Return (x, y) of the center of cell containing provided text 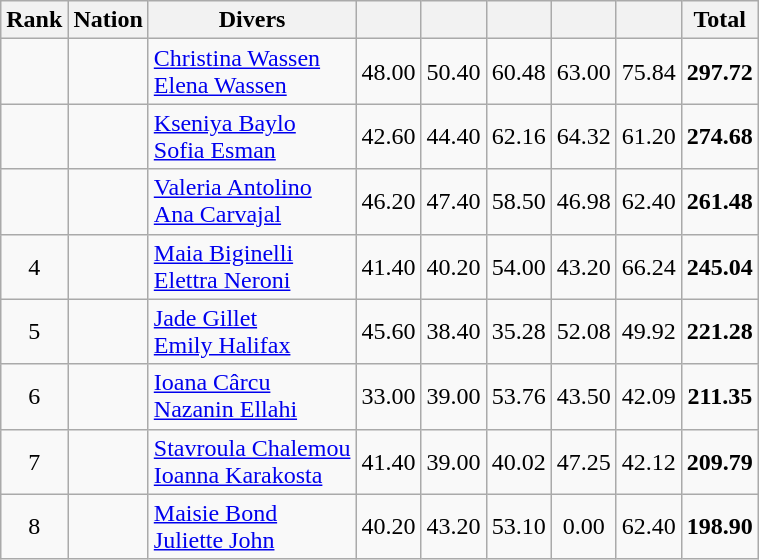
61.20 (648, 136)
Maisie BondJuliette John (252, 526)
274.68 (720, 136)
45.60 (388, 332)
Total (720, 20)
42.09 (648, 396)
0.00 (584, 526)
221.28 (720, 332)
4 (34, 266)
42.12 (648, 462)
60.48 (518, 72)
43.50 (584, 396)
66.24 (648, 266)
58.50 (518, 202)
Stavroula ChalemouIoanna Karakosta (252, 462)
48.00 (388, 72)
47.25 (584, 462)
47.40 (454, 202)
53.76 (518, 396)
198.90 (720, 526)
297.72 (720, 72)
49.92 (648, 332)
54.00 (518, 266)
Kseniya BayloSofia Esman (252, 136)
Divers (252, 20)
50.40 (454, 72)
Jade GilletEmily Halifax (252, 332)
8 (34, 526)
Nation (108, 20)
53.10 (518, 526)
211.35 (720, 396)
261.48 (720, 202)
52.08 (584, 332)
62.16 (518, 136)
46.20 (388, 202)
64.32 (584, 136)
33.00 (388, 396)
5 (34, 332)
245.04 (720, 266)
Christina WassenElena Wassen (252, 72)
40.02 (518, 462)
7 (34, 462)
Maia BiginelliElettra Neroni (252, 266)
6 (34, 396)
75.84 (648, 72)
Ioana CârcuNazanin Ellahi (252, 396)
Valeria AntolinoAna Carvajal (252, 202)
35.28 (518, 332)
42.60 (388, 136)
63.00 (584, 72)
209.79 (720, 462)
44.40 (454, 136)
Rank (34, 20)
38.40 (454, 332)
46.98 (584, 202)
